Determine the (X, Y) coordinate at the center of the cell enclosing the given text.  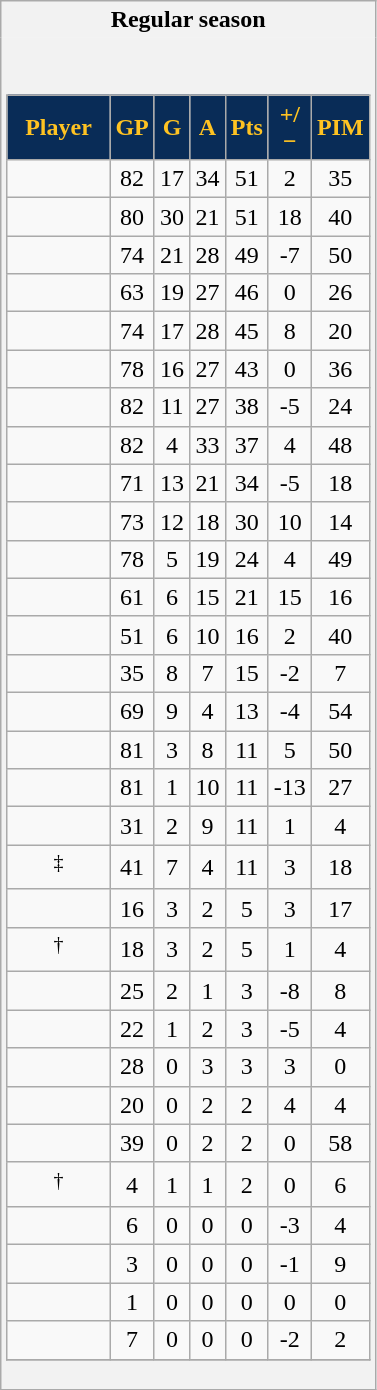
+/− (290, 128)
12 (172, 521)
61 (132, 597)
63 (132, 293)
Regular season (188, 20)
Pts (246, 128)
48 (340, 445)
71 (132, 483)
33 (208, 445)
-1 (290, 1264)
PIM (340, 128)
G (172, 128)
22 (132, 1029)
-8 (290, 991)
A (208, 128)
‡ (58, 868)
73 (132, 521)
54 (340, 712)
39 (132, 1143)
-13 (290, 788)
-3 (290, 1226)
14 (340, 521)
45 (246, 331)
25 (132, 991)
36 (340, 369)
31 (132, 826)
80 (132, 217)
58 (340, 1143)
41 (132, 868)
38 (246, 407)
GP (132, 128)
Player (58, 128)
46 (246, 293)
26 (340, 293)
69 (132, 712)
37 (246, 445)
-4 (290, 712)
43 (246, 369)
-7 (290, 255)
